Extract the (X, Y) coordinate from the center of the cell holding the provided text.  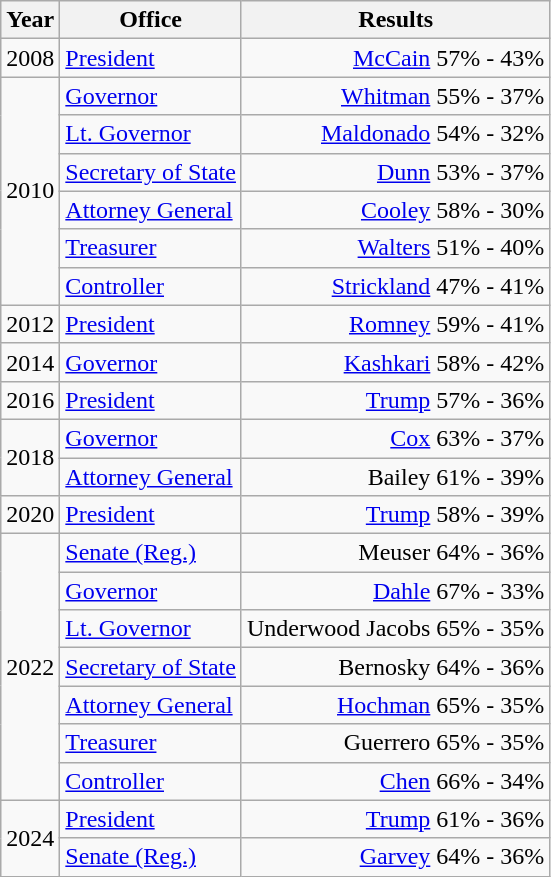
Hochman 65% - 35% (395, 705)
Dahle 67% - 33% (395, 591)
Cooley 58% - 30% (395, 210)
Garvey 64% - 36% (395, 857)
2020 (30, 515)
McCain 57% - 43% (395, 58)
Chen 66% - 34% (395, 781)
2008 (30, 58)
Trump 61% - 36% (395, 819)
Office (151, 20)
Maldonado 54% - 32% (395, 134)
2022 (30, 667)
2024 (30, 838)
Walters 51% - 40% (395, 248)
2010 (30, 191)
Underwood Jacobs 65% - 35% (395, 629)
Dunn 53% - 37% (395, 172)
2018 (30, 457)
Whitman 55% - 37% (395, 96)
Bailey 61% - 39% (395, 477)
Year (30, 20)
Trump 57% - 36% (395, 400)
Meuser 64% - 36% (395, 553)
Cox 63% - 37% (395, 438)
Trump 58% - 39% (395, 515)
Results (395, 20)
Romney 59% - 41% (395, 324)
2014 (30, 362)
Kashkari 58% - 42% (395, 362)
2016 (30, 400)
Bernosky 64% - 36% (395, 667)
2012 (30, 324)
Guerrero 65% - 35% (395, 743)
Strickland 47% - 41% (395, 286)
